From the cell containing the given text, extract its center point as [x, y] coordinate. 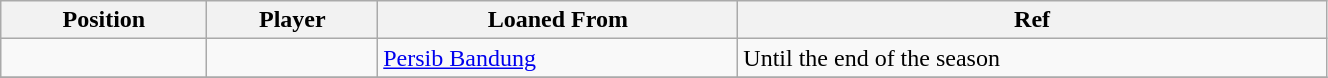
Position [104, 20]
Loaned From [558, 20]
Player [292, 20]
Until the end of the season [1032, 58]
Ref [1032, 20]
Persib Bandung [558, 58]
